Find where the given text appears and provide that cell's center as (x, y) coordinate. 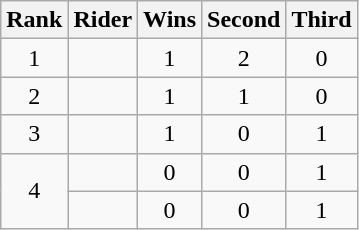
Rank (34, 20)
Second (244, 20)
Third (322, 20)
4 (34, 191)
3 (34, 134)
Wins (170, 20)
Rider (103, 20)
